Capture the cell that displays the provided text and extract its [X, Y] central coordinate. 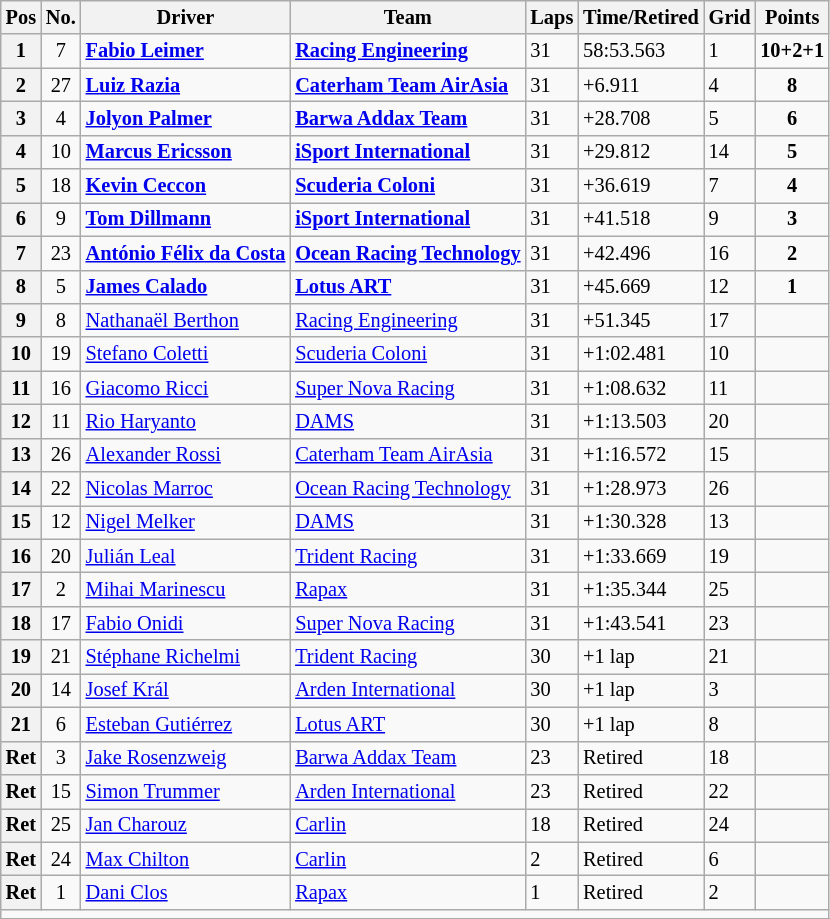
António Félix da Costa [186, 253]
+41.518 [641, 219]
+6.911 [641, 85]
+1:13.503 [641, 421]
Marcus Ericsson [186, 152]
+42.496 [641, 253]
Luiz Razia [186, 85]
+29.812 [641, 152]
+1:33.669 [641, 556]
Time/Retired [641, 17]
Tom Dillmann [186, 219]
Stéphane Richelmi [186, 657]
+1:30.328 [641, 522]
Fabio Leimer [186, 51]
Laps [552, 17]
Simon Trummer [186, 791]
Alexander Rossi [186, 455]
+28.708 [641, 118]
Dani Clos [186, 892]
Points [792, 17]
Julián Leal [186, 556]
Josef Král [186, 690]
Nathanaël Berthon [186, 320]
Max Chilton [186, 859]
Grid [730, 17]
Team [408, 17]
+1:28.973 [641, 489]
Rio Haryanto [186, 421]
James Calado [186, 287]
Pos [21, 17]
+51.345 [641, 320]
Nigel Melker [186, 522]
+1:02.481 [641, 354]
Jolyon Palmer [186, 118]
+1:16.572 [641, 455]
Driver [186, 17]
+1:35.344 [641, 589]
27 [61, 85]
No. [61, 17]
10+2+1 [792, 51]
+1:08.632 [641, 388]
Esteban Gutiérrez [186, 724]
Stefano Coletti [186, 354]
Mihai Marinescu [186, 589]
Jan Charouz [186, 825]
Kevin Ceccon [186, 186]
58:53.563 [641, 51]
Jake Rosenzweig [186, 758]
+36.619 [641, 186]
+1:43.541 [641, 623]
Nicolas Marroc [186, 489]
+45.669 [641, 287]
Fabio Onidi [186, 623]
Giacomo Ricci [186, 388]
